From the cell containing the given text, extract its center point as (X, Y) coordinate. 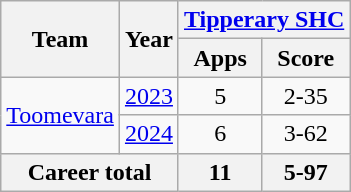
2024 (148, 134)
6 (220, 134)
2023 (148, 96)
Toomevara (60, 115)
Tipperary SHC (264, 20)
Team (60, 39)
5-97 (306, 172)
Year (148, 39)
11 (220, 172)
Apps (220, 58)
5 (220, 96)
Career total (90, 172)
Score (306, 58)
3-62 (306, 134)
2-35 (306, 96)
